Return the (x, y) coordinate for the center point of the cell that contains the specified text.  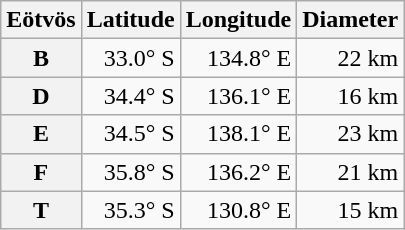
33.0° S (130, 58)
Longitude (238, 20)
35.8° S (130, 172)
F (41, 172)
Eötvös (41, 20)
34.5° S (130, 134)
T (41, 210)
D (41, 96)
134.8° E (238, 58)
23 km (350, 134)
138.1° E (238, 134)
130.8° E (238, 210)
15 km (350, 210)
21 km (350, 172)
Diameter (350, 20)
136.2° E (238, 172)
B (41, 58)
16 km (350, 96)
136.1° E (238, 96)
35.3° S (130, 210)
34.4° S (130, 96)
22 km (350, 58)
E (41, 134)
Latitude (130, 20)
